From the cell containing the given text, extract its center point as (X, Y) coordinate. 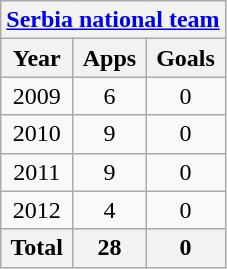
2011 (37, 172)
Goals (186, 58)
2012 (37, 210)
Year (37, 58)
2010 (37, 134)
Serbia national team (113, 20)
Apps (110, 58)
Total (37, 248)
2009 (37, 96)
6 (110, 96)
28 (110, 248)
4 (110, 210)
